For the text-containing cell, return its midpoint in (X, Y) coordinate format. 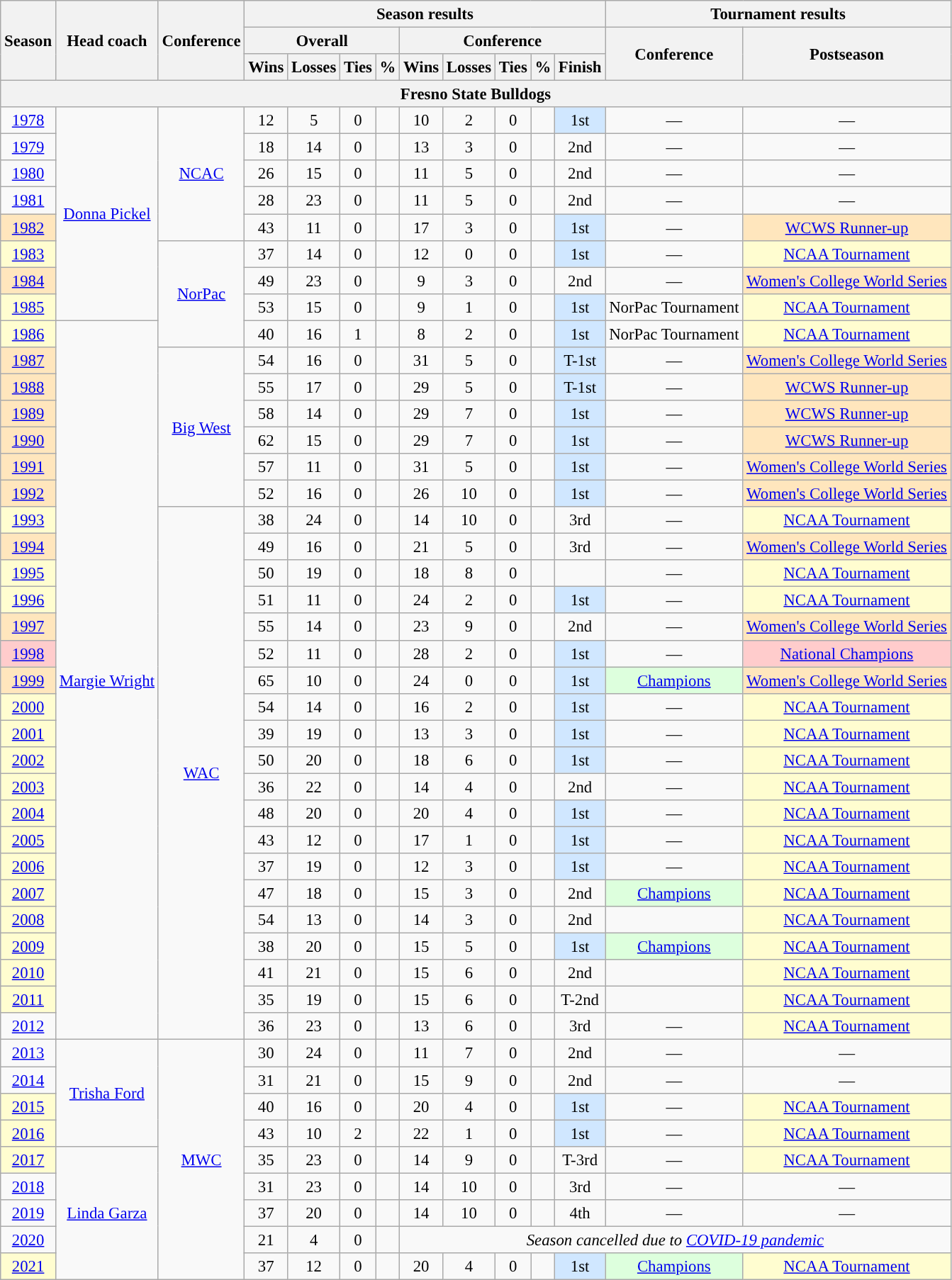
2001 (28, 734)
1978 (28, 120)
1984 (28, 281)
2011 (28, 1000)
48 (267, 814)
1999 (28, 680)
1989 (28, 414)
T-3rd (580, 1160)
Fresno State Bulldogs (476, 94)
1982 (28, 228)
Season cancelled due to COVID-19 pandemic (676, 1240)
2019 (28, 1213)
58 (267, 414)
2004 (28, 814)
53 (267, 307)
1979 (28, 147)
Donna Pickel (106, 214)
39 (267, 734)
National Champions (846, 653)
T-2nd (580, 1000)
Finish (580, 67)
2015 (28, 1106)
2005 (28, 840)
Big West (201, 427)
Head coach (106, 41)
2006 (28, 867)
1986 (28, 334)
2012 (28, 1027)
1991 (28, 467)
Season results (425, 14)
1981 (28, 201)
2020 (28, 1240)
62 (267, 440)
Season (28, 41)
1985 (28, 307)
2013 (28, 1053)
1995 (28, 573)
1996 (28, 600)
1993 (28, 520)
2009 (28, 947)
MWC (201, 1160)
NCAC (201, 174)
41 (267, 973)
4th (580, 1213)
2018 (28, 1186)
1983 (28, 254)
2014 (28, 1080)
1980 (28, 174)
2021 (28, 1267)
Linda Garza (106, 1213)
2010 (28, 973)
2007 (28, 894)
1990 (28, 440)
2002 (28, 760)
NorPac (201, 293)
51 (267, 600)
47 (267, 894)
Postseason (846, 54)
Trisha Ford (106, 1093)
WAC (201, 773)
30 (267, 1053)
Margie Wright (106, 680)
2017 (28, 1160)
1997 (28, 627)
1988 (28, 387)
2008 (28, 920)
Tournament results (778, 14)
65 (267, 680)
1992 (28, 494)
2003 (28, 787)
Overall (322, 41)
1998 (28, 653)
57 (267, 467)
1987 (28, 361)
2000 (28, 707)
1994 (28, 547)
2016 (28, 1133)
